Find where the given text appears and provide that cell's center as [X, Y] coordinate. 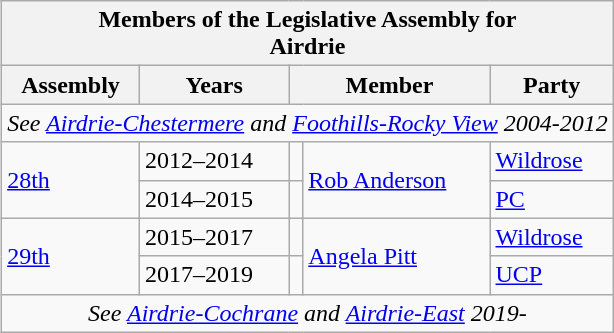
See Airdrie-Chestermere and Foothills-Rocky View 2004-2012 [308, 123]
2017–2019 [214, 275]
Years [214, 85]
Angela Pitt [396, 256]
Member [390, 85]
Party [552, 85]
Members of the Legislative Assembly forAirdrie [308, 34]
28th [71, 180]
UCP [552, 275]
See Airdrie-Cochrane and Airdrie-East 2019- [308, 313]
29th [71, 256]
PC [552, 199]
2014–2015 [214, 199]
2012–2014 [214, 161]
Assembly [71, 85]
2015–2017 [214, 237]
Rob Anderson [396, 180]
